Identify which cell holds the provided text, then report its [X, Y] central coordinate. 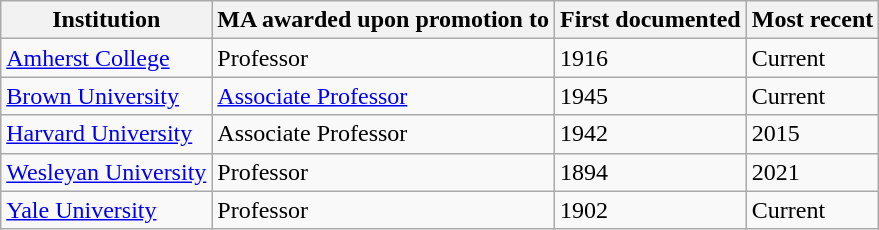
1945 [650, 96]
Institution [106, 20]
2015 [812, 134]
Amherst College [106, 58]
1894 [650, 172]
1916 [650, 58]
Wesleyan University [106, 172]
MA awarded upon promotion to [384, 20]
2021 [812, 172]
Yale University [106, 210]
Most recent [812, 20]
1902 [650, 210]
1942 [650, 134]
Brown University [106, 96]
First documented [650, 20]
Harvard University [106, 134]
